Provide the [X, Y] coordinate of the cell's center where the given text is located.  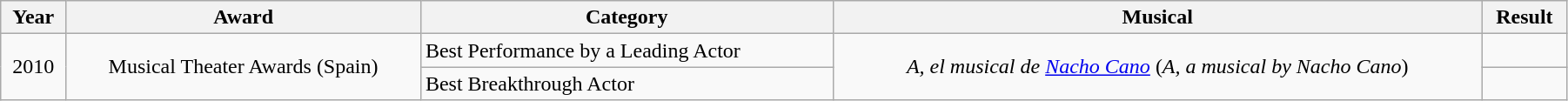
A, el musical de Nacho Cano (A, a musical by Nacho Cano) [1157, 67]
Musical [1157, 17]
Best Performance by a Leading Actor [627, 50]
Best Breakthrough Actor [627, 84]
Musical Theater Awards (Spain) [244, 67]
Award [244, 17]
Category [627, 17]
Result [1524, 17]
Year [33, 17]
2010 [33, 67]
